From the cell containing the given text, extract its center point as [x, y] coordinate. 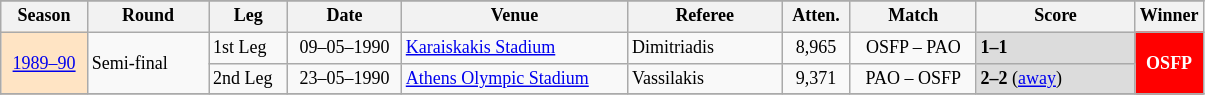
Semi-final [148, 63]
1989–90 [44, 63]
Leg [248, 16]
Dimitriadis [705, 48]
Round [148, 16]
Atten. [816, 16]
Venue [514, 16]
Karaiskakis Stadium [514, 48]
Athens Olympic Stadium [514, 78]
1st Leg [248, 48]
PAO – OSFP [913, 78]
2nd Leg [248, 78]
Date [345, 16]
Score [1056, 16]
9,371 [816, 78]
2–2 (away) [1056, 78]
OSFP [1170, 63]
8,965 [816, 48]
Vassilakis [705, 78]
Match [913, 16]
Winner [1170, 16]
Season [44, 16]
Referee [705, 16]
OSFP – PAO [913, 48]
09–05–1990 [345, 48]
1–1 [1056, 48]
23–05–1990 [345, 78]
